Find where the given text appears and provide that cell's center as (x, y) coordinate. 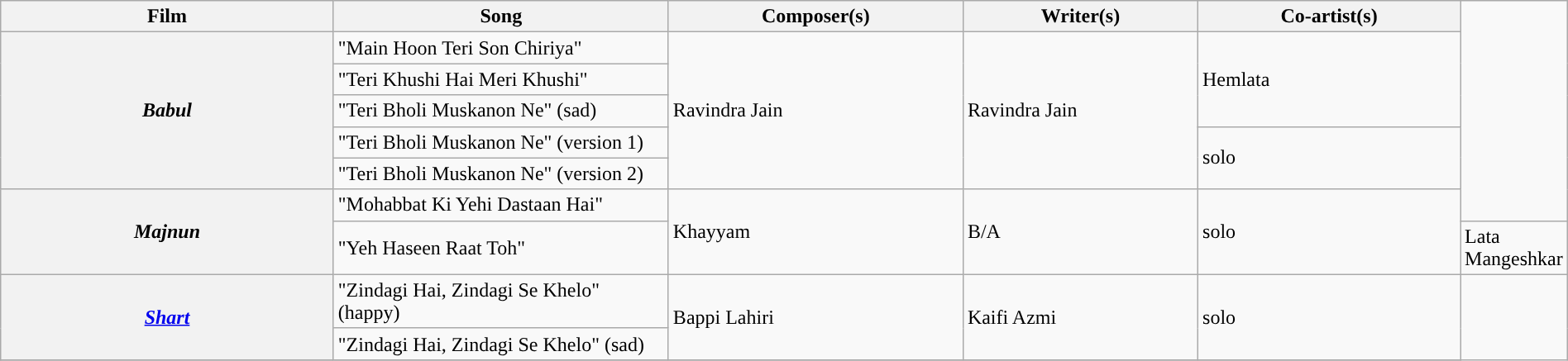
Writer(s) (1080, 17)
"Teri Bholi Muskanon Ne" (version 1) (501, 142)
"Zindagi Hai, Zindagi Se Khelo" (happy) (501, 301)
Song (501, 17)
"Zindagi Hai, Zindagi Se Khelo" (sad) (501, 344)
Kaifi Azmi (1080, 317)
"Yeh Haseen Raat Toh" (501, 248)
B/A (1080, 231)
Bappi Lahiri (815, 317)
Babul (167, 111)
Majnun (167, 231)
"Main Hoon Teri Son Chiriya" (501, 48)
"Teri Bholi Muskanon Ne" (sad) (501, 111)
"Mohabbat Ki Yehi Dastaan Hai" (501, 205)
Khayyam (815, 231)
Shart (167, 317)
Lata Mangeshkar (1514, 248)
Co-artist(s) (1330, 17)
Composer(s) (815, 17)
Hemlata (1330, 79)
"Teri Bholi Muskanon Ne" (version 2) (501, 173)
Film (167, 17)
"Teri Khushi Hai Meri Khushi" (501, 79)
